Identify which cell holds the provided text, then report its (x, y) central coordinate. 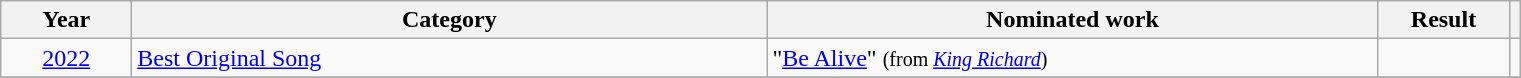
Year (66, 20)
Result (1444, 20)
2022 (66, 58)
"Be Alive" (from King Richard) (1072, 58)
Category (450, 20)
Nominated work (1072, 20)
Best Original Song (450, 58)
